Pinpoint the cell where the given text exists, returning its (x, y) midpoint coordinate. 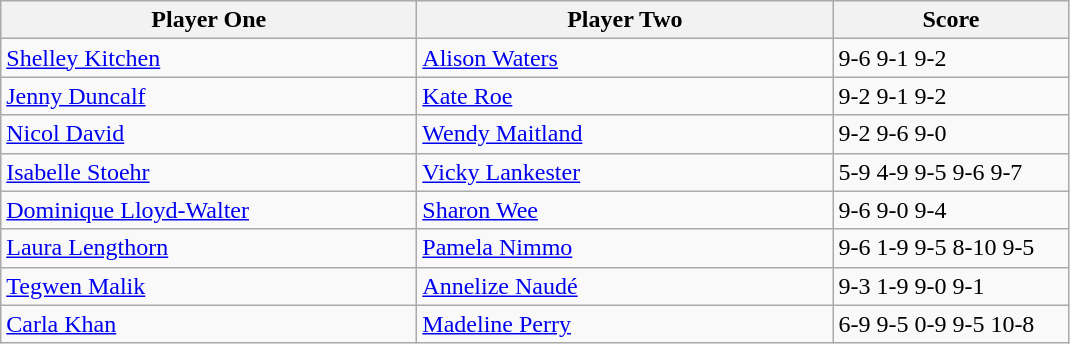
Laura Lengthorn (209, 248)
Wendy Maitland (625, 134)
Score (951, 20)
Player Two (625, 20)
Jenny Duncalf (209, 96)
9-3 1-9 9-0 9-1 (951, 286)
Player One (209, 20)
Annelize Naudé (625, 286)
Kate Roe (625, 96)
Dominique Lloyd-Walter (209, 210)
9-2 9-6 9-0 (951, 134)
9-6 9-1 9-2 (951, 58)
6-9 9-5 0-9 9-5 10-8 (951, 324)
Carla Khan (209, 324)
5-9 4-9 9-5 9-6 9-7 (951, 172)
Shelley Kitchen (209, 58)
Isabelle Stoehr (209, 172)
Nicol David (209, 134)
9-6 9-0 9-4 (951, 210)
Alison Waters (625, 58)
Vicky Lankester (625, 172)
Madeline Perry (625, 324)
Tegwen Malik (209, 286)
Pamela Nimmo (625, 248)
9-2 9-1 9-2 (951, 96)
Sharon Wee (625, 210)
9-6 1-9 9-5 8-10 9-5 (951, 248)
